Pinpoint the cell where the given text exists, returning its [X, Y] midpoint coordinate. 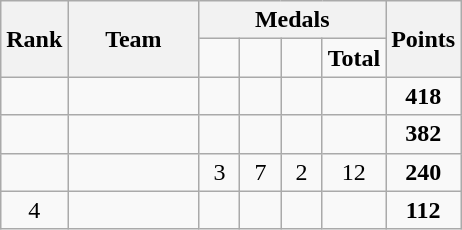
418 [424, 96]
Points [424, 39]
7 [260, 172]
12 [354, 172]
3 [220, 172]
Total [354, 58]
240 [424, 172]
382 [424, 134]
Rank [34, 39]
Team [134, 39]
4 [34, 210]
Medals [292, 20]
112 [424, 210]
2 [302, 172]
